Provide the [x, y] coordinate of the cell's center where the given text is located.  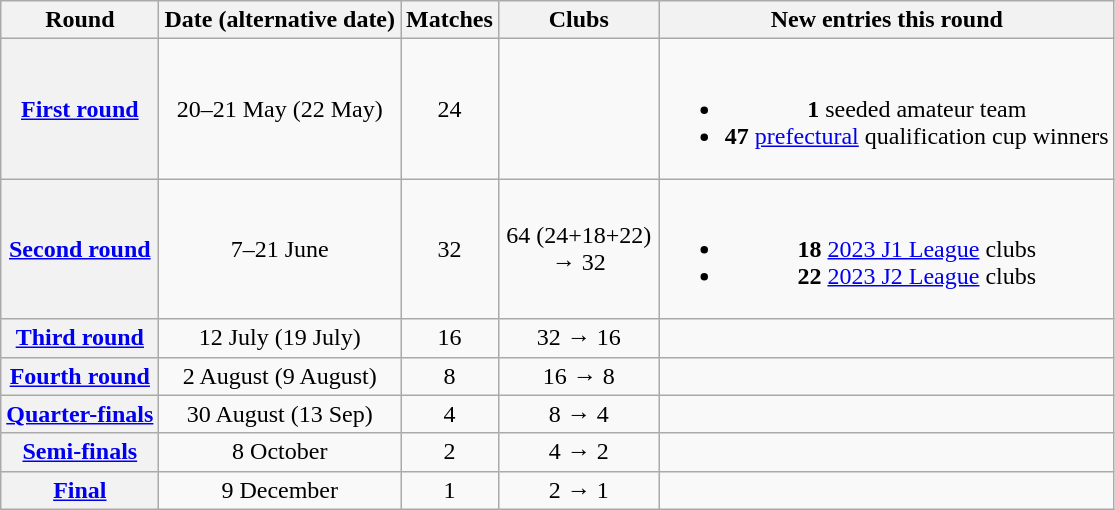
1 seeded amateur team47 prefectural qualification cup winners [886, 109]
2 [450, 452]
First round [80, 109]
24 [450, 109]
16 → 8 [578, 376]
18 2023 J1 League clubs22 2023 J2 League clubs [886, 249]
8 October [280, 452]
Date (alternative date) [280, 20]
8 [450, 376]
Final [80, 490]
2 August (9 August) [280, 376]
Clubs [578, 20]
8 → 4 [578, 414]
30 August (13 Sep) [280, 414]
Round [80, 20]
Semi-finals [80, 452]
4 [450, 414]
32 → 16 [578, 338]
1 [450, 490]
Quarter-finals [80, 414]
Third round [80, 338]
Second round [80, 249]
New entries this round [886, 20]
2 → 1 [578, 490]
16 [450, 338]
9 December [280, 490]
Matches [450, 20]
12 July (19 July) [280, 338]
20–21 May (22 May) [280, 109]
7–21 June [280, 249]
Fourth round [80, 376]
64 (24+18+22) → 32 [578, 249]
4 → 2 [578, 452]
32 [450, 249]
